Output the [X, Y] coordinate of the center of the cell containing the given text.  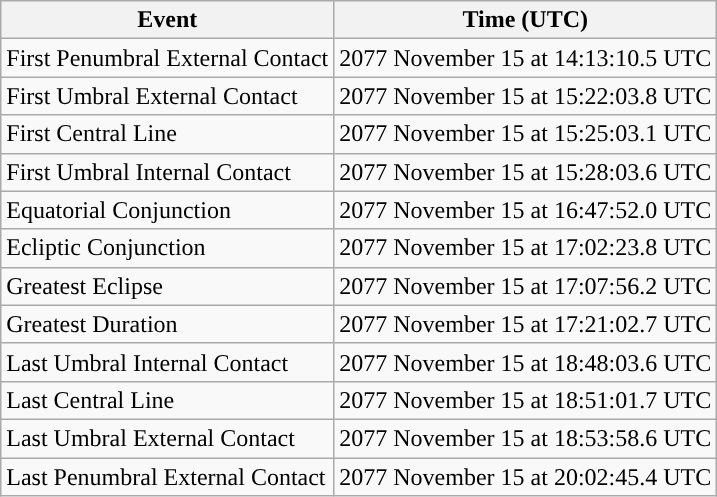
Ecliptic Conjunction [168, 248]
2077 November 15 at 17:02:23.8 UTC [526, 248]
First Umbral External Contact [168, 96]
2077 November 15 at 15:28:03.6 UTC [526, 172]
2077 November 15 at 15:22:03.8 UTC [526, 96]
2077 November 15 at 17:07:56.2 UTC [526, 286]
First Penumbral External Contact [168, 58]
Event [168, 20]
2077 November 15 at 17:21:02.7 UTC [526, 324]
Last Penumbral External Contact [168, 477]
2077 November 15 at 20:02:45.4 UTC [526, 477]
Last Central Line [168, 400]
Last Umbral Internal Contact [168, 362]
2077 November 15 at 15:25:03.1 UTC [526, 134]
Last Umbral External Contact [168, 438]
Greatest Duration [168, 324]
2077 November 15 at 18:48:03.6 UTC [526, 362]
Equatorial Conjunction [168, 210]
Time (UTC) [526, 20]
First Central Line [168, 134]
2077 November 15 at 14:13:10.5 UTC [526, 58]
Greatest Eclipse [168, 286]
2077 November 15 at 18:51:01.7 UTC [526, 400]
2077 November 15 at 16:47:52.0 UTC [526, 210]
2077 November 15 at 18:53:58.6 UTC [526, 438]
First Umbral Internal Contact [168, 172]
